Provide the (x, y) coordinate of the cell's center where the given text is located.  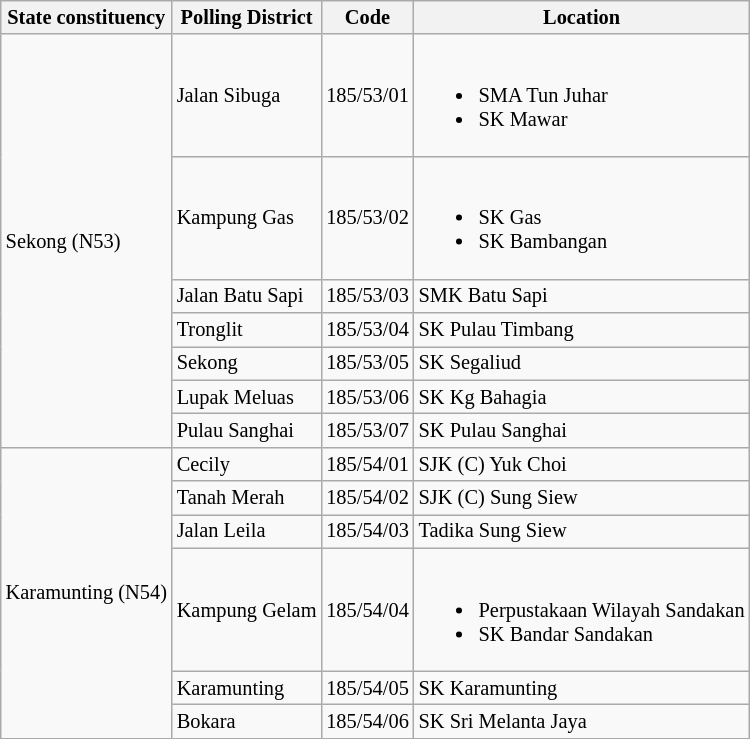
Tadika Sung Siew (582, 531)
185/53/03 (367, 296)
Kampung Gelam (247, 609)
SK Pulau Timbang (582, 330)
Lupak Meluas (247, 397)
Tronglit (247, 330)
Code (367, 17)
Jalan Leila (247, 531)
Sekong (N53) (86, 240)
185/54/02 (367, 498)
SK Segaliud (582, 363)
Sekong (247, 363)
SMK Batu Sapi (582, 296)
Karamunting (247, 688)
185/54/03 (367, 531)
SMA Tun JuharSK Mawar (582, 95)
Bokara (247, 721)
185/53/05 (367, 363)
Perpustakaan Wilayah SandakanSK Bandar Sandakan (582, 609)
Karamunting (N54) (86, 592)
185/53/04 (367, 330)
State constituency (86, 17)
SK GasSK Bambangan (582, 217)
185/53/06 (367, 397)
SK Sri Melanta Jaya (582, 721)
Jalan Batu Sapi (247, 296)
SK Kg Bahagia (582, 397)
Location (582, 17)
185/54/05 (367, 688)
Polling District (247, 17)
Jalan Sibuga (247, 95)
Cecily (247, 464)
185/54/06 (367, 721)
Tanah Merah (247, 498)
SK Pulau Sanghai (582, 431)
Pulau Sanghai (247, 431)
SJK (C) Yuk Choi (582, 464)
185/53/01 (367, 95)
185/54/01 (367, 464)
SJK (C) Sung Siew (582, 498)
185/53/07 (367, 431)
185/54/04 (367, 609)
SK Karamunting (582, 688)
Kampung Gas (247, 217)
185/53/02 (367, 217)
